Determine the (X, Y) coordinate at the center of the cell enclosing the given text.  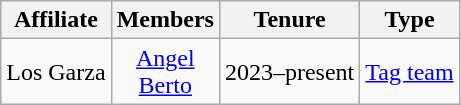
Members (165, 20)
Tag team (410, 72)
Affiliate (56, 20)
2023–present (289, 72)
Tenure (289, 20)
AngelBerto (165, 72)
Type (410, 20)
Los Garza (56, 72)
